Detect which cell encompasses the target text, then output its [X, Y] center coordinate. 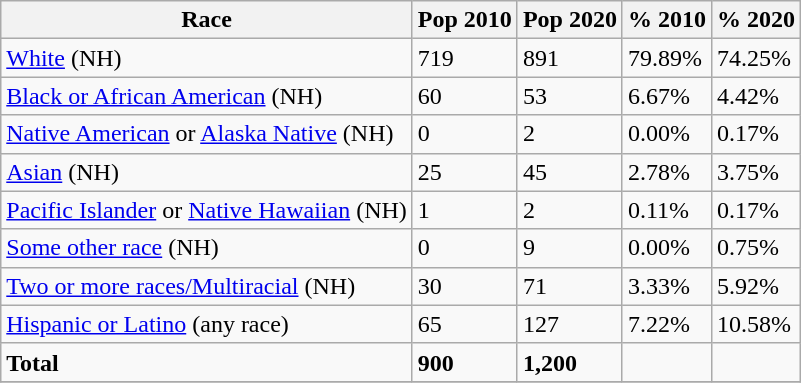
White (NH) [207, 58]
Pop 2010 [464, 20]
719 [464, 58]
5.92% [756, 286]
Pop 2020 [570, 20]
% 2010 [666, 20]
0.75% [756, 248]
Race [207, 20]
0.11% [666, 210]
10.58% [756, 324]
6.67% [666, 96]
4.42% [756, 96]
53 [570, 96]
Hispanic or Latino (any race) [207, 324]
45 [570, 172]
7.22% [666, 324]
30 [464, 286]
25 [464, 172]
65 [464, 324]
9 [570, 248]
900 [464, 362]
Native American or Alaska Native (NH) [207, 134]
1 [464, 210]
Black or African American (NH) [207, 96]
891 [570, 58]
127 [570, 324]
Total [207, 362]
74.25% [756, 58]
60 [464, 96]
79.89% [666, 58]
Two or more races/Multiracial (NH) [207, 286]
71 [570, 286]
% 2020 [756, 20]
3.75% [756, 172]
1,200 [570, 362]
3.33% [666, 286]
Some other race (NH) [207, 248]
Pacific Islander or Native Hawaiian (NH) [207, 210]
2.78% [666, 172]
Asian (NH) [207, 172]
